Identify which cell holds the provided text, then report its [X, Y] central coordinate. 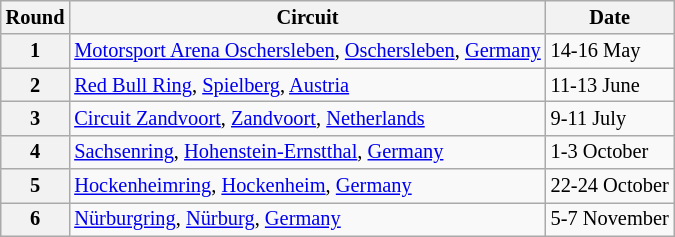
Sachsenring, Hohenstein-Ernstthal, Germany [307, 152]
5-7 November [610, 219]
Round [36, 17]
1 [36, 51]
Circuit Zandvoort, Zandvoort, Netherlands [307, 118]
11-13 June [610, 85]
1-3 October [610, 152]
22-24 October [610, 186]
Red Bull Ring, Spielberg, Austria [307, 85]
Circuit [307, 17]
Motorsport Arena Oschersleben, Oschersleben, Germany [307, 51]
14-16 May [610, 51]
Hockenheimring, Hockenheim, Germany [307, 186]
Date [610, 17]
9-11 July [610, 118]
4 [36, 152]
6 [36, 219]
2 [36, 85]
3 [36, 118]
Nürburgring, Nürburg, Germany [307, 219]
5 [36, 186]
